Provide the [x, y] coordinate of the cell's center where the given text is located.  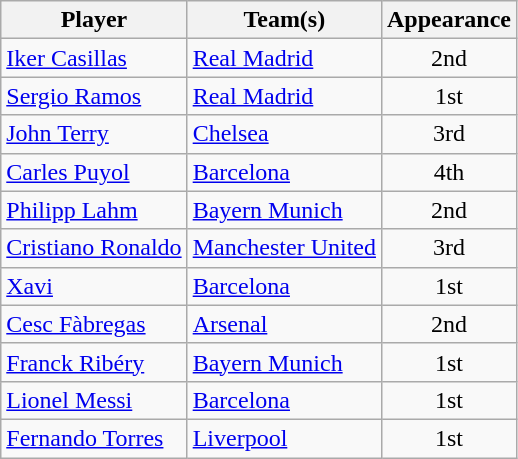
Cristiano Ronaldo [94, 248]
Chelsea [284, 134]
Philipp Lahm [94, 210]
Appearance [448, 20]
John Terry [94, 134]
Carles Puyol [94, 172]
Fernando Torres [94, 438]
Arsenal [284, 324]
Lionel Messi [94, 400]
Sergio Ramos [94, 96]
Cesc Fàbregas [94, 324]
Player [94, 20]
Iker Casillas [94, 58]
Xavi [94, 286]
Team(s) [284, 20]
Manchester United [284, 248]
Liverpool [284, 438]
4th [448, 172]
Franck Ribéry [94, 362]
